Capture the cell that displays the provided text and extract its [X, Y] central coordinate. 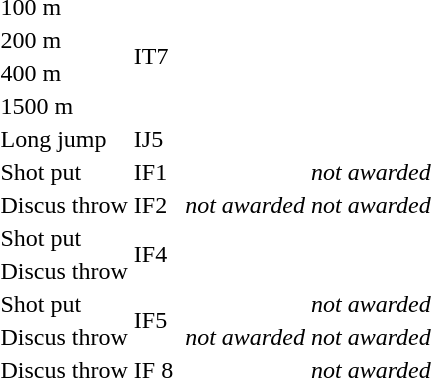
IF5 [153, 320]
IJ5 [153, 139]
IF1 [153, 172]
IF4 [153, 254]
IF2 [153, 205]
